Detect which cell encompasses the target text, then output its [X, Y] center coordinate. 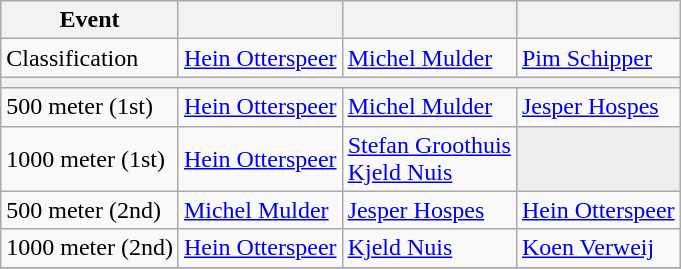
Kjeld Nuis [429, 248]
Stefan GroothuisKjeld Nuis [429, 158]
Event [90, 20]
500 meter (2nd) [90, 210]
1000 meter (1st) [90, 158]
Classification [90, 58]
500 meter (1st) [90, 107]
Pim Schipper [598, 58]
Koen Verweij [598, 248]
1000 meter (2nd) [90, 248]
